Return the (X, Y) coordinate for the center point of the cell that contains the specified text.  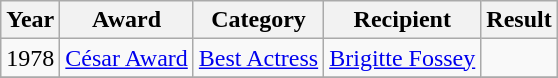
César Award (127, 58)
Award (127, 20)
1978 (30, 58)
Recipient (402, 20)
Category (258, 20)
Result (519, 20)
Best Actress (258, 58)
Year (30, 20)
Brigitte Fossey (402, 58)
